Identify which cell holds the provided text, then report its (x, y) central coordinate. 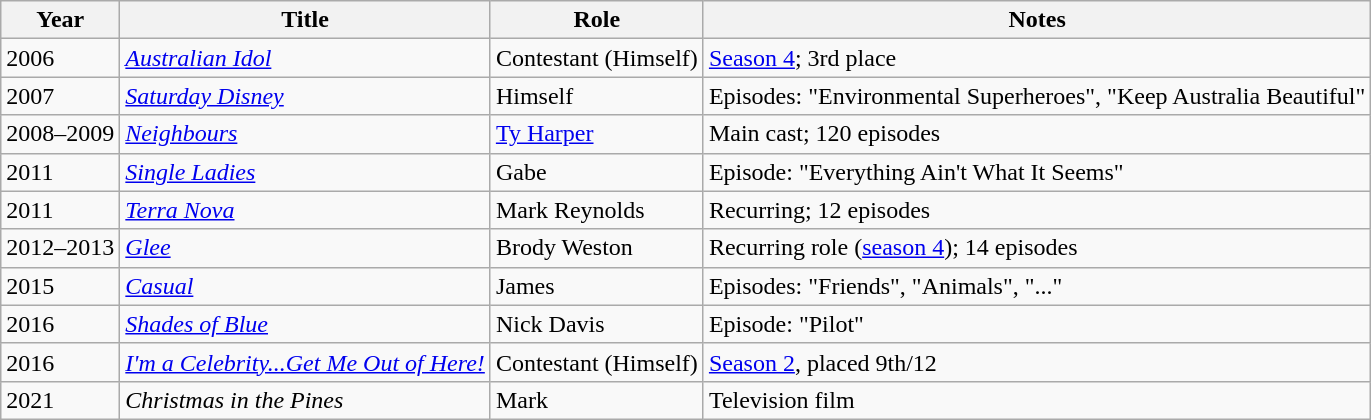
Christmas in the Pines (306, 400)
2008–2009 (60, 134)
James (596, 286)
2012–2013 (60, 248)
Role (596, 20)
Television film (1036, 400)
Mark Reynolds (596, 210)
Saturday Disney (306, 96)
Episodes: "Friends", "Animals", "..." (1036, 286)
2007 (60, 96)
Neighbours (306, 134)
Main cast; 120 episodes (1036, 134)
Episodes: "Environmental Superheroes", "Keep Australia Beautiful" (1036, 96)
Glee (306, 248)
2021 (60, 400)
2015 (60, 286)
Gabe (596, 172)
Nick Davis (596, 324)
Title (306, 20)
Brody Weston (596, 248)
Episode: "Pilot" (1036, 324)
Mark (596, 400)
Ty Harper (596, 134)
Himself (596, 96)
Season 2, placed 9th/12 (1036, 362)
Single Ladies (306, 172)
Terra Nova (306, 210)
Casual (306, 286)
Notes (1036, 20)
I'm a Celebrity...Get Me Out of Here! (306, 362)
2006 (60, 58)
Episode: "Everything Ain't What It Seems" (1036, 172)
Season 4; 3rd place (1036, 58)
Australian Idol (306, 58)
Recurring; 12 episodes (1036, 210)
Year (60, 20)
Shades of Blue (306, 324)
Recurring role (season 4); 14 episodes (1036, 248)
